Identify which cell holds the provided text, then report its (x, y) central coordinate. 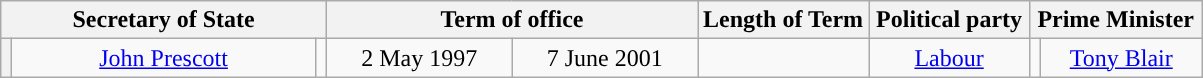
Length of Term (784, 20)
Prime Minister (1116, 20)
2 May 1997 (419, 58)
Secretary of State (164, 20)
7 June 2001 (605, 58)
Term of office (512, 20)
John Prescott (164, 58)
Labour (950, 58)
Political party (950, 20)
Tony Blair (1122, 58)
